Detect which cell encompasses the target text, then output its (x, y) center coordinate. 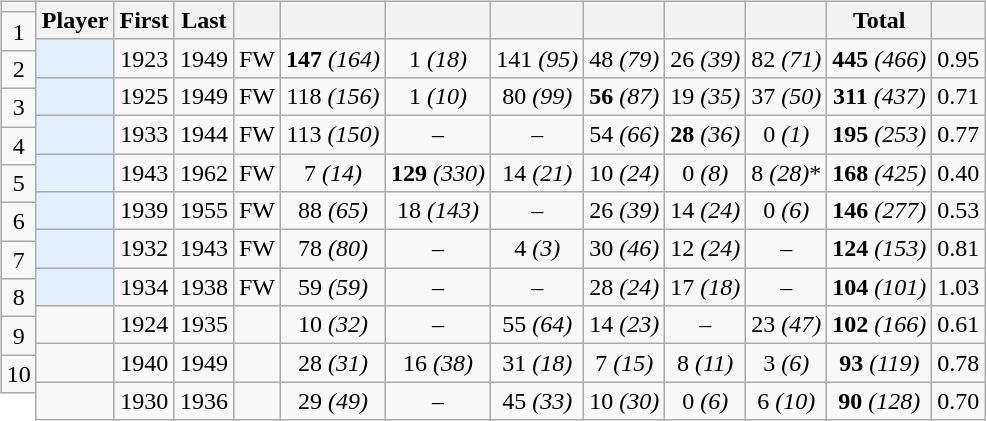
0.77 (958, 134)
6 (10) (786, 401)
30 (46) (624, 249)
8 (11) (706, 363)
90 (128) (880, 401)
6 (18, 222)
1939 (144, 211)
18 (143) (438, 211)
168 (425) (880, 173)
0 (8) (706, 173)
80 (99) (538, 96)
1935 (204, 325)
0 (1) (786, 134)
1962 (204, 173)
10 (18, 374)
48 (79) (624, 58)
59 (59) (334, 287)
Player (75, 20)
31 (18) (538, 363)
7 (15) (624, 363)
56 (87) (624, 96)
1944 (204, 134)
14 (24) (706, 211)
10 (32) (334, 325)
1936 (204, 401)
First (144, 20)
118 (156) (334, 96)
37 (50) (786, 96)
1933 (144, 134)
147 (164) (334, 58)
1924 (144, 325)
1934 (144, 287)
102 (166) (880, 325)
104 (101) (880, 287)
23 (47) (786, 325)
5 (18, 184)
12 (24) (706, 249)
0.95 (958, 58)
19 (35) (706, 96)
0.81 (958, 249)
1925 (144, 96)
7 (14) (334, 173)
1 (10) (438, 96)
0.78 (958, 363)
8 (18, 298)
4 (3) (538, 249)
4 (18, 145)
55 (64) (538, 325)
7 (18, 260)
54 (66) (624, 134)
28 (36) (706, 134)
29 (49) (334, 401)
78 (80) (334, 249)
1938 (204, 287)
14 (21) (538, 173)
445 (466) (880, 58)
1.03 (958, 287)
141 (95) (538, 58)
1955 (204, 211)
1 (18) (438, 58)
1930 (144, 401)
2 (18, 69)
Last (204, 20)
124 (153) (880, 249)
113 (150) (334, 134)
3 (18, 107)
146 (277) (880, 211)
311 (437) (880, 96)
0.71 (958, 96)
28 (31) (334, 363)
0.61 (958, 325)
195 (253) (880, 134)
93 (119) (880, 363)
88 (65) (334, 211)
129 (330) (438, 173)
0.40 (958, 173)
45 (33) (538, 401)
1 (18, 31)
9 (18, 336)
16 (38) (438, 363)
1940 (144, 363)
82 (71) (786, 58)
10 (24) (624, 173)
10 (30) (624, 401)
3 (6) (786, 363)
1932 (144, 249)
Total (880, 20)
0.53 (958, 211)
14 (23) (624, 325)
1923 (144, 58)
17 (18) (706, 287)
0.70 (958, 401)
28 (24) (624, 287)
8 (28)* (786, 173)
